For the text-containing cell, return its midpoint in (x, y) coordinate format. 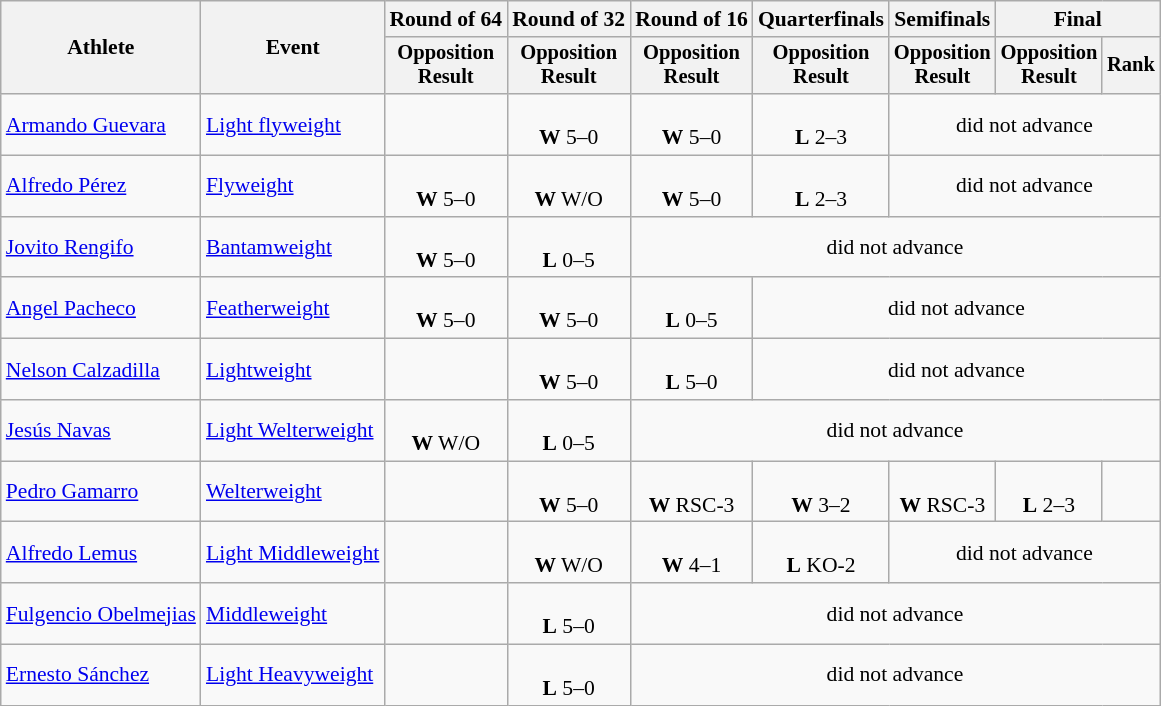
Light flyweight (292, 124)
Pedro Gamarro (101, 492)
Semifinals (942, 19)
Event (292, 48)
L KO-2 (821, 552)
Angel Pacheco (101, 308)
Bantamweight (292, 248)
W 4–1 (692, 552)
Nelson Calzadilla (101, 370)
Athlete (101, 48)
Alfredo Pérez (101, 186)
Light Heavyweight (292, 676)
Round of 32 (568, 19)
Featherweight (292, 308)
Quarterfinals (821, 19)
Light Middleweight (292, 552)
W 3–2 (821, 492)
Fulgencio Obelmejias (101, 614)
Ernesto Sánchez (101, 676)
Lightweight (292, 370)
Flyweight (292, 186)
Jovito Rengifo (101, 248)
Round of 16 (692, 19)
Rank (1131, 66)
Alfredo Lemus (101, 552)
Welterweight (292, 492)
Final (1078, 19)
Jesús Navas (101, 430)
Armando Guevara (101, 124)
Middleweight (292, 614)
Round of 64 (446, 19)
Light Welterweight (292, 430)
